Scan for the cell matching the given text and deliver its [X, Y] coordinate at center. 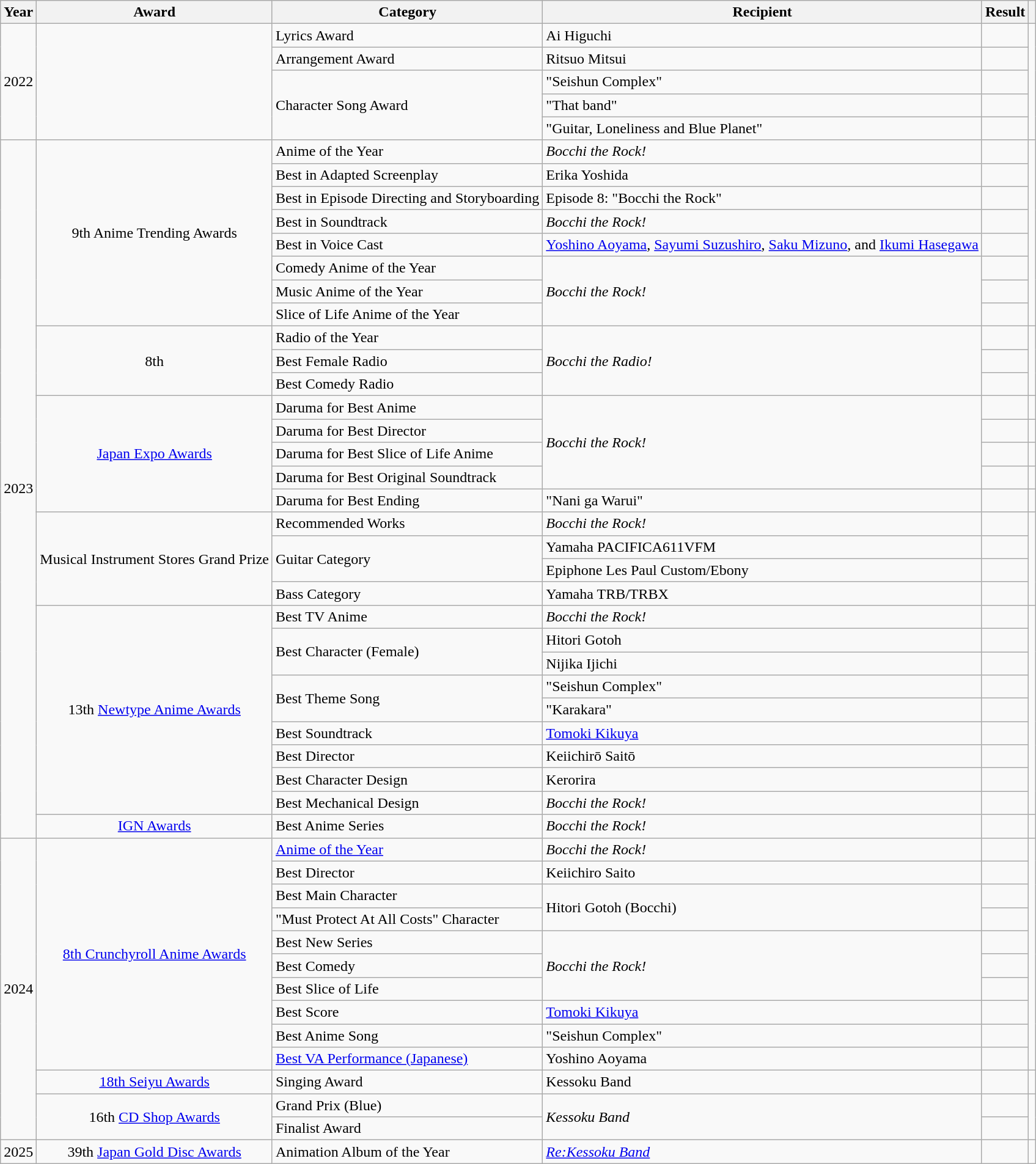
Award [155, 12]
Musical Instrument Stores Grand Prize [155, 558]
Radio of the Year [407, 338]
Best Character (Female) [407, 651]
Re:Kessoku Band [763, 1152]
13th Newtype Anime Awards [155, 710]
Best in Voice Cast [407, 244]
Japan Expo Awards [155, 454]
Best Main Character [407, 896]
"Karakara" [763, 710]
Best TV Anime [407, 617]
Kerorira [763, 780]
"Must Protect At All Costs" Character [407, 919]
Finalist Award [407, 1129]
8th Crunchyroll Anime Awards [155, 954]
Best Comedy Radio [407, 384]
Best Character Design [407, 780]
"Guitar, Loneliness and Blue Planet" [763, 128]
Hitori Gotoh [763, 640]
Epiphone Les Paul Custom/Ebony [763, 570]
Best Comedy [407, 965]
Best Theme Song [407, 698]
Singing Award [407, 1082]
2023 [18, 489]
Keiichiro Saito [763, 873]
Result [1005, 12]
2025 [18, 1152]
Best New Series [407, 942]
Best Score [407, 1012]
Recipient [763, 12]
Ritsuo Mitsui [763, 59]
Bass Category [407, 593]
Best VA Performance (Japanese) [407, 1059]
Slice of Life Anime of the Year [407, 315]
Yamaha PACIFICA611VFM [763, 547]
Hitori Gotoh (Bocchi) [763, 907]
Recommended Works [407, 524]
Music Anime of the Year [407, 291]
Grand Prix (Blue) [407, 1105]
Comedy Anime of the Year [407, 268]
2024 [18, 989]
Year [18, 12]
"Nani ga Warui" [763, 500]
Daruma for Best Anime [407, 408]
8th [155, 361]
Yoshino Aoyama [763, 1059]
Ai Higuchi [763, 35]
Daruma for Best Director [407, 431]
Yoshino Aoyama, Sayumi Suzushiro, Saku Mizuno, and Ikumi Hasegawa [763, 244]
Guitar Category [407, 558]
Bocchi the Radio! [763, 361]
Character Song Award [407, 105]
Category [407, 12]
Erika Yoshida [763, 175]
Best Female Radio [407, 361]
IGN Awards [155, 826]
Nijika Ijichi [763, 663]
2022 [18, 82]
Best in Episode Directing and Storyboarding [407, 198]
Best Anime Series [407, 826]
39th Japan Gold Disc Awards [155, 1152]
Best in Soundtrack [407, 221]
"That band" [763, 105]
Daruma for Best Ending [407, 500]
Animation Album of the Year [407, 1152]
Yamaha TRB/TRBX [763, 593]
Arrangement Award [407, 59]
9th Anime Trending Awards [155, 233]
Best Mechanical Design [407, 803]
Keiichirō Saitō [763, 756]
Daruma for Best Slice of Life Anime [407, 454]
Lyrics Award [407, 35]
16th CD Shop Awards [155, 1117]
Daruma for Best Original Soundtrack [407, 477]
Episode 8: "Bocchi the Rock" [763, 198]
18th Seiyu Awards [155, 1082]
Best Soundtrack [407, 733]
Best Slice of Life [407, 989]
Best Anime Song [407, 1036]
Best in Adapted Screenplay [407, 175]
